Determine the (X, Y) coordinate at the center of the cell enclosing the given text.  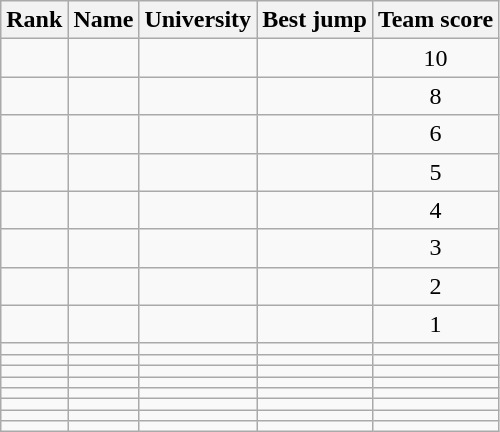
5 (435, 172)
Best jump (315, 20)
Rank (34, 20)
Name (104, 20)
University (198, 20)
4 (435, 210)
1 (435, 324)
10 (435, 58)
8 (435, 96)
2 (435, 286)
Team score (435, 20)
6 (435, 134)
3 (435, 248)
